Search for the cell housing the specified text and yield its (x, y) center coordinate. 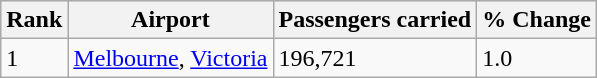
% Change (537, 20)
1 (34, 58)
Rank (34, 20)
Airport (170, 20)
Melbourne, Victoria (170, 58)
196,721 (375, 58)
1.0 (537, 58)
Passengers carried (375, 20)
